Extract the (X, Y) coordinate from the center of the cell holding the provided text.  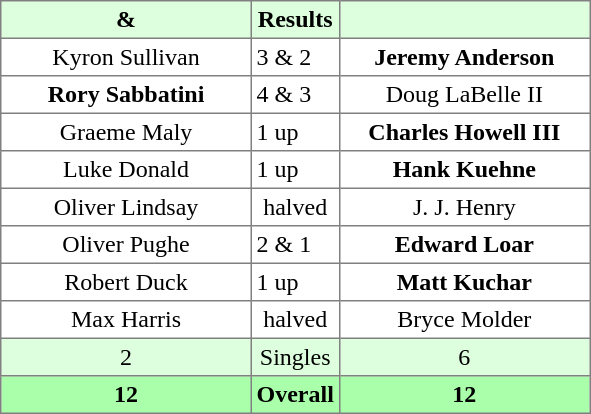
Luke Donald (126, 170)
3 & 2 (295, 57)
Overall (295, 395)
Charles Howell III (464, 132)
J. J. Henry (464, 207)
Jeremy Anderson (464, 57)
4 & 3 (295, 95)
Results (295, 20)
2 & 1 (295, 245)
2 (126, 357)
Singles (295, 357)
Robert Duck (126, 282)
Oliver Lindsay (126, 207)
Matt Kuchar (464, 282)
Rory Sabbatini (126, 95)
Max Harris (126, 320)
Hank Kuehne (464, 170)
Edward Loar (464, 245)
Doug LaBelle II (464, 95)
Graeme Maly (126, 132)
& (126, 20)
Oliver Pughe (126, 245)
6 (464, 357)
Kyron Sullivan (126, 57)
Bryce Molder (464, 320)
